Pinpoint the cell where the given text exists, returning its [x, y] midpoint coordinate. 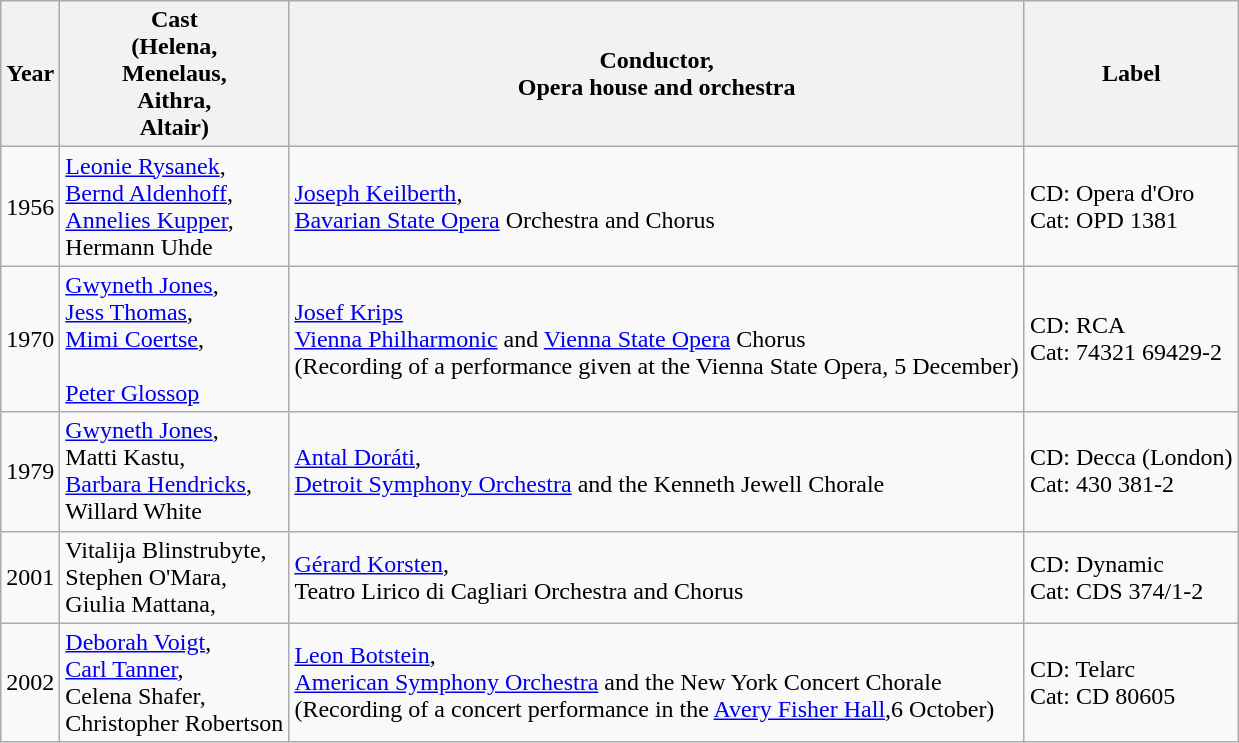
Label [1131, 74]
Gwyneth Jones,Jess Thomas,Mimi Coertse,Peter Glossop [174, 339]
2001 [30, 577]
CD: TelarcCat: CD 80605 [1131, 682]
CD: RCA Cat: 74321 69429-2 [1131, 339]
Leonie Rysanek,Bernd Aldenhoff,Annelies Kupper,Hermann Uhde [174, 206]
CD: Decca (London)Cat: 430 381-2 [1131, 472]
Josef KripsVienna Philharmonic and Vienna State Opera Chorus(Recording of a performance given at the Vienna State Opera, 5 December) [657, 339]
Gérard Korsten,Teatro Lirico di Cagliari Orchestra and Chorus [657, 577]
Joseph Keilberth,Bavarian State Opera Orchestra and Chorus [657, 206]
Antal Doráti, Detroit Symphony Orchestra and the Kenneth Jewell Chorale [657, 472]
Deborah Voigt,Carl Tanner,Celena Shafer, Christopher Robertson [174, 682]
CD: DynamicCat: CDS 374/1-2 [1131, 577]
Cast (Helena,Menelaus,Aithra,Altair) [174, 74]
Leon Botstein, American Symphony Orchestra and the New York Concert Chorale(Recording of a concert performance in the Avery Fisher Hall,6 October) [657, 682]
Year [30, 74]
CD: Opera d'OroCat: OPD 1381 [1131, 206]
1970 [30, 339]
Conductor,Opera house and orchestra [657, 74]
2002 [30, 682]
Vitalija Blinstrubyte,Stephen O'Mara,Giulia Mattana, [174, 577]
1979 [30, 472]
1956 [30, 206]
Gwyneth Jones, Matti Kastu,Barbara Hendricks,Willard White [174, 472]
